Determine the (x, y) coordinate at the center of the cell enclosing the given text.  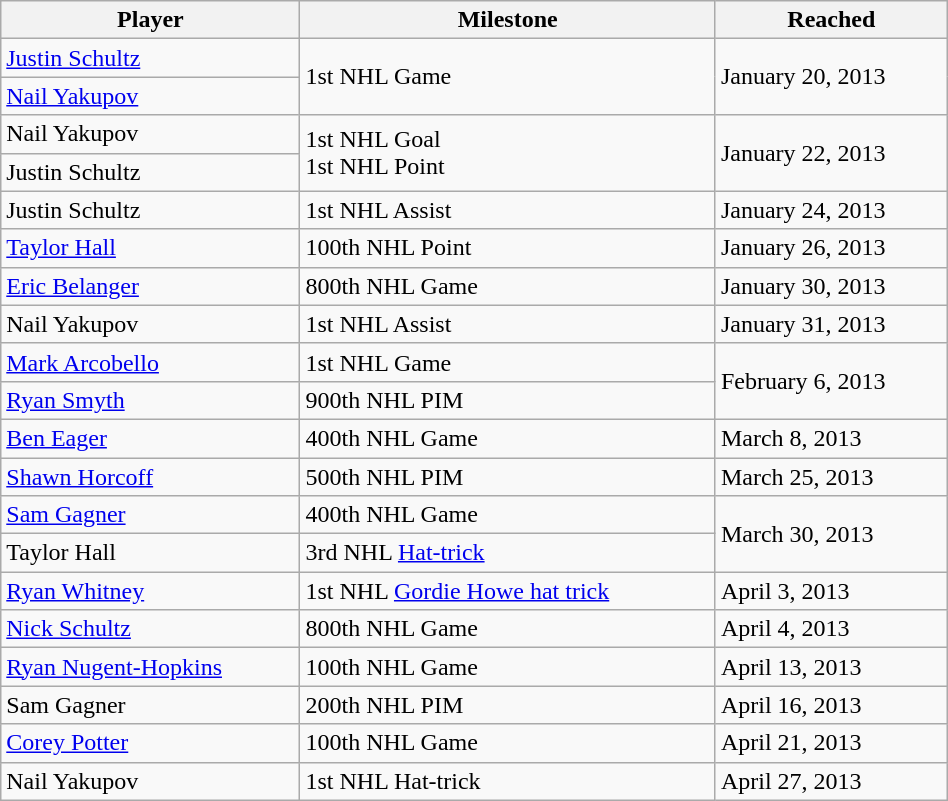
1st NHL Gordie Howe hat trick (508, 591)
January 26, 2013 (831, 248)
Reached (831, 20)
April 27, 2013 (831, 781)
Ben Eager (150, 438)
February 6, 2013 (831, 381)
Shawn Horcoff (150, 477)
1st NHL Hat-trick (508, 781)
April 4, 2013 (831, 629)
3rd NHL Hat-trick (508, 553)
Mark Arcobello (150, 362)
April 21, 2013 (831, 743)
Milestone (508, 20)
April 3, 2013 (831, 591)
100th NHL Point (508, 248)
January 20, 2013 (831, 77)
Ryan Smyth (150, 400)
Corey Potter (150, 743)
March 25, 2013 (831, 477)
500th NHL PIM (508, 477)
March 8, 2013 (831, 438)
Player (150, 20)
Nick Schultz (150, 629)
April 16, 2013 (831, 705)
Ryan Whitney (150, 591)
Eric Belanger (150, 286)
April 13, 2013 (831, 667)
January 24, 2013 (831, 210)
Ryan Nugent-Hopkins (150, 667)
1st NHL Goal1st NHL Point (508, 153)
January 22, 2013 (831, 153)
March 30, 2013 (831, 534)
January 31, 2013 (831, 324)
January 30, 2013 (831, 286)
900th NHL PIM (508, 400)
200th NHL PIM (508, 705)
